Output the (X, Y) coordinate of the center of the cell containing the given text.  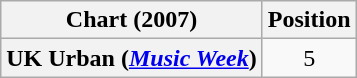
Position (309, 20)
5 (309, 58)
Chart (2007) (132, 20)
UK Urban (Music Week) (132, 58)
